Detect which cell encompasses the target text, then output its (X, Y) center coordinate. 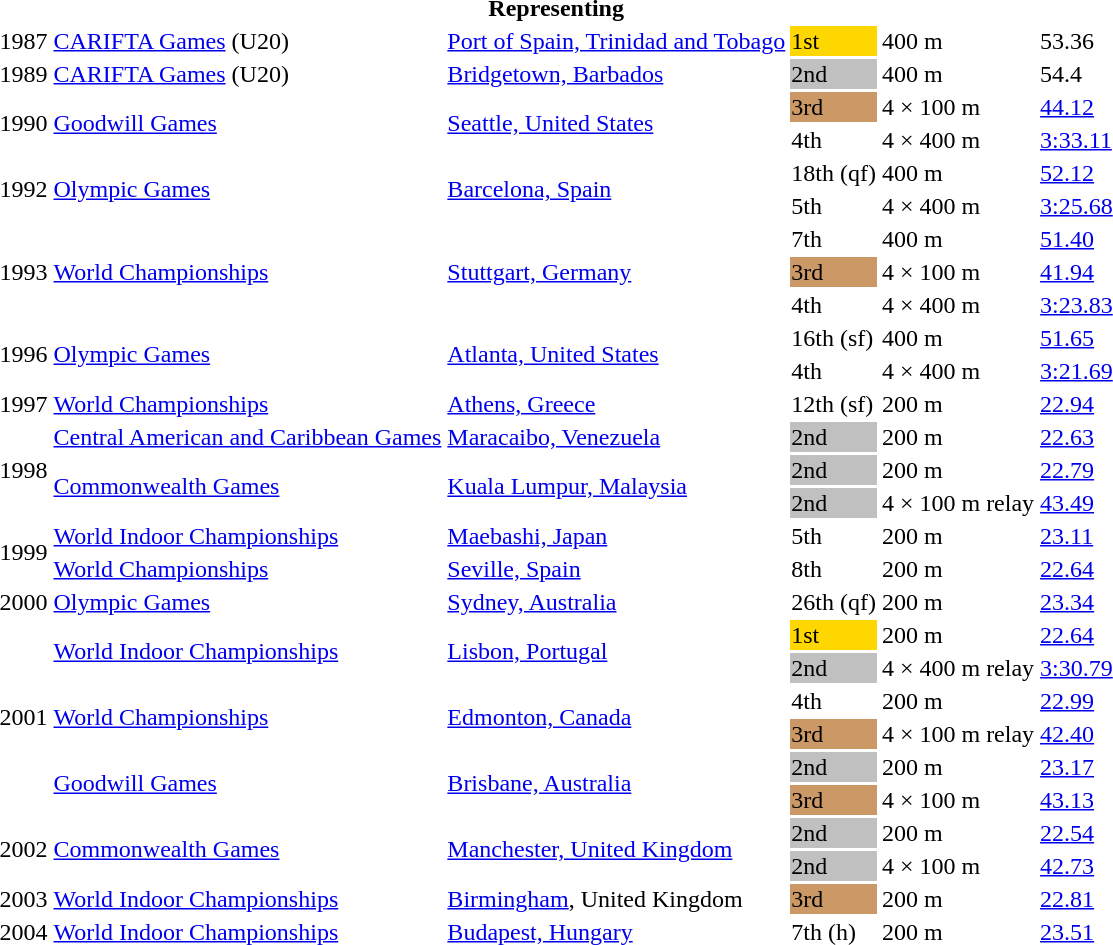
Birmingham, United Kingdom (616, 899)
7th (834, 239)
Maracaibo, Venezuela (616, 437)
18th (qf) (834, 173)
Lisbon, Portugal (616, 652)
Port of Spain, Trinidad and Tobago (616, 41)
Stuttgart, Germany (616, 272)
Manchester, United Kingdom (616, 850)
26th (qf) (834, 602)
Edmonton, Canada (616, 718)
Atlanta, United States (616, 354)
Bridgetown, Barbados (616, 74)
Seville, Spain (616, 569)
Maebashi, Japan (616, 536)
4 × 400 m relay (958, 668)
16th (sf) (834, 338)
8th (834, 569)
Seattle, United States (616, 124)
Barcelona, Spain (616, 190)
Kuala Lumpur, Malaysia (616, 486)
Central American and Caribbean Games (248, 437)
Athens, Greece (616, 404)
Brisbane, Australia (616, 784)
12th (sf) (834, 404)
Sydney, Australia (616, 602)
